From the cell containing the given text, extract its center point as [X, Y] coordinate. 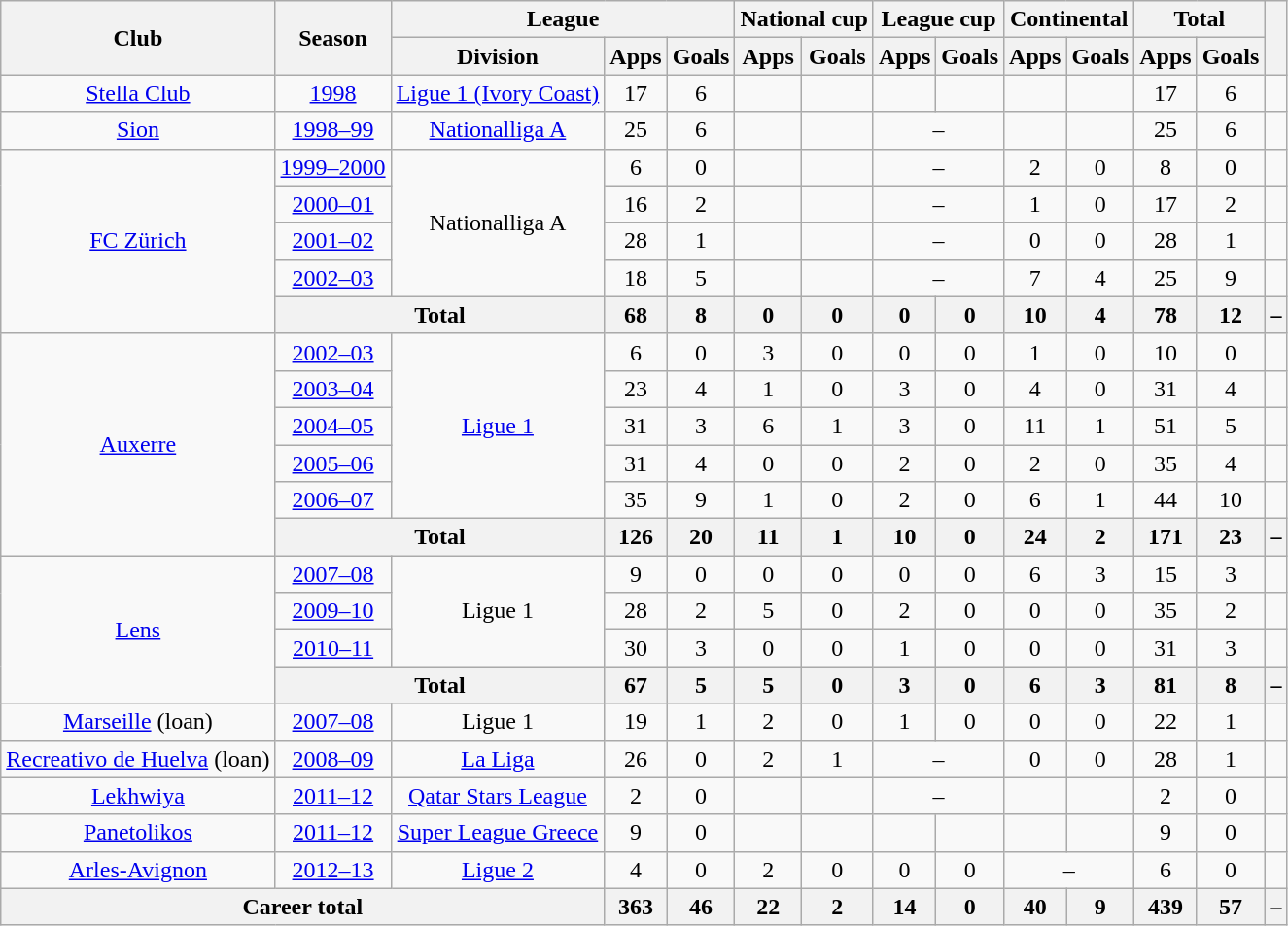
24 [1035, 537]
2000–01 [332, 204]
2010–11 [332, 648]
81 [1166, 685]
Super League Greece [498, 833]
La Liga [498, 759]
2004–05 [332, 426]
15 [1166, 574]
2008–09 [332, 759]
439 [1166, 907]
Career total [303, 907]
51 [1166, 426]
14 [904, 907]
National cup [804, 19]
46 [701, 907]
2006–07 [332, 500]
20 [701, 537]
Marseille (loan) [138, 722]
2003–04 [332, 389]
Auxerre [138, 444]
Stella Club [138, 93]
18 [636, 278]
Lekhwiya [138, 796]
1999–2000 [332, 167]
67 [636, 685]
Sion [138, 130]
40 [1035, 907]
30 [636, 648]
7 [1035, 278]
Continental [1069, 19]
16 [636, 204]
Club [138, 38]
Arles-Avignon [138, 870]
Lens [138, 630]
1998–99 [332, 130]
12 [1231, 315]
League [563, 19]
26 [636, 759]
FC Zürich [138, 241]
Recreativo de Huelva (loan) [138, 759]
171 [1166, 537]
Ligue 1 (Ivory Coast) [498, 93]
Division [498, 56]
363 [636, 907]
126 [636, 537]
2005–06 [332, 463]
League cup [938, 19]
44 [1166, 500]
Season [332, 38]
2012–13 [332, 870]
Panetolikos [138, 833]
68 [636, 315]
2009–10 [332, 611]
78 [1166, 315]
Qatar Stars League [498, 796]
1998 [332, 93]
19 [636, 722]
Ligue 2 [498, 870]
2001–02 [332, 241]
57 [1231, 907]
